Provide the (x, y) coordinate of the cell's center where the given text is located.  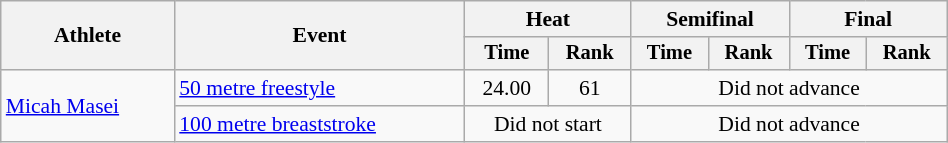
50 metre freestyle (320, 88)
Athlete (88, 36)
Semifinal (710, 19)
Event (320, 36)
Heat (548, 19)
100 metre breaststroke (320, 124)
Micah Masei (88, 106)
61 (590, 88)
24.00 (507, 88)
Final (868, 19)
Did not start (548, 124)
